For the text-containing cell, return its midpoint in [x, y] coordinate format. 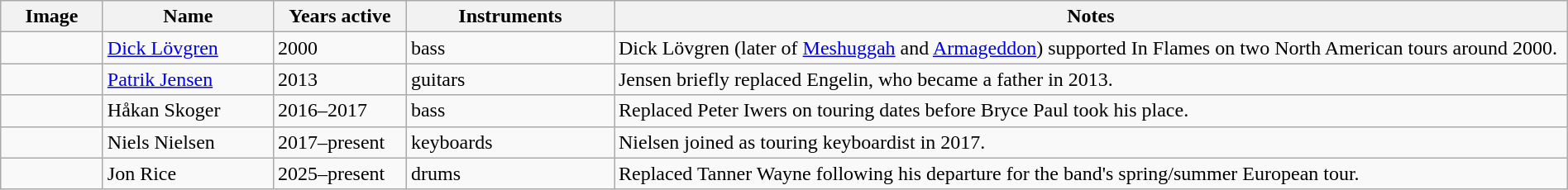
Image [52, 17]
2000 [339, 48]
Niels Nielsen [188, 142]
Dick Lövgren (later of Meshuggah and Armageddon) supported In Flames on two North American tours around 2000. [1090, 48]
2013 [339, 79]
2025–present [339, 173]
2017–present [339, 142]
Name [188, 17]
Håkan Skoger [188, 111]
Instruments [509, 17]
Nielsen joined as touring keyboardist in 2017. [1090, 142]
drums [509, 173]
2016–2017 [339, 111]
Replaced Peter Iwers on touring dates before Bryce Paul took his place. [1090, 111]
keyboards [509, 142]
guitars [509, 79]
Jon Rice [188, 173]
Notes [1090, 17]
Years active [339, 17]
Patrik Jensen [188, 79]
Jensen briefly replaced Engelin, who became a father in 2013. [1090, 79]
Replaced Tanner Wayne following his departure for the band's spring/summer European tour. [1090, 173]
Dick Lövgren [188, 48]
